Provide the [x, y] coordinate of the cell's center where the given text is located.  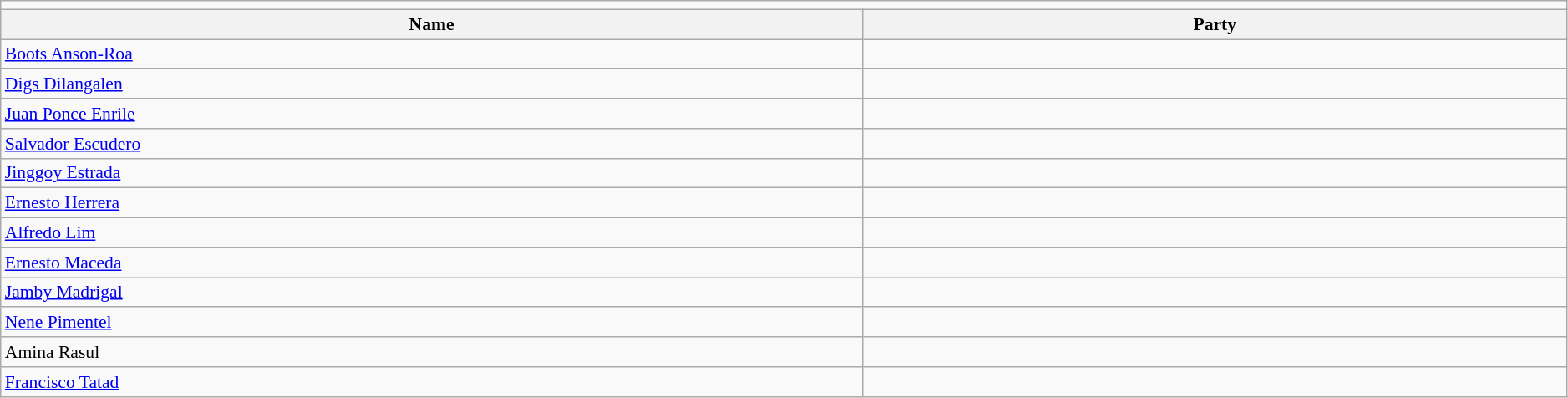
Amina Rasul [432, 352]
Jinggoy Estrada [432, 173]
Digs Dilangalen [432, 84]
Ernesto Herrera [432, 203]
Francisco Tatad [432, 382]
Nene Pimentel [432, 323]
Jamby Madrigal [432, 293]
Ernesto Maceda [432, 263]
Alfredo Lim [432, 233]
Name [432, 24]
Boots Anson-Roa [432, 54]
Salvador Escudero [432, 144]
Juan Ponce Enrile [432, 114]
Party [1215, 24]
